Provide the (X, Y) coordinate of the cell's center where the given text is located.  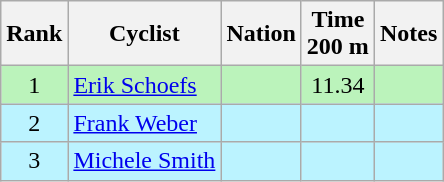
2 (34, 123)
11.34 (338, 85)
Notes (408, 34)
1 (34, 85)
Time200 m (338, 34)
Michele Smith (144, 161)
Cyclist (144, 34)
Erik Schoefs (144, 85)
Rank (34, 34)
3 (34, 161)
Frank Weber (144, 123)
Nation (261, 34)
